Return (X, Y) of the center of cell containing provided text 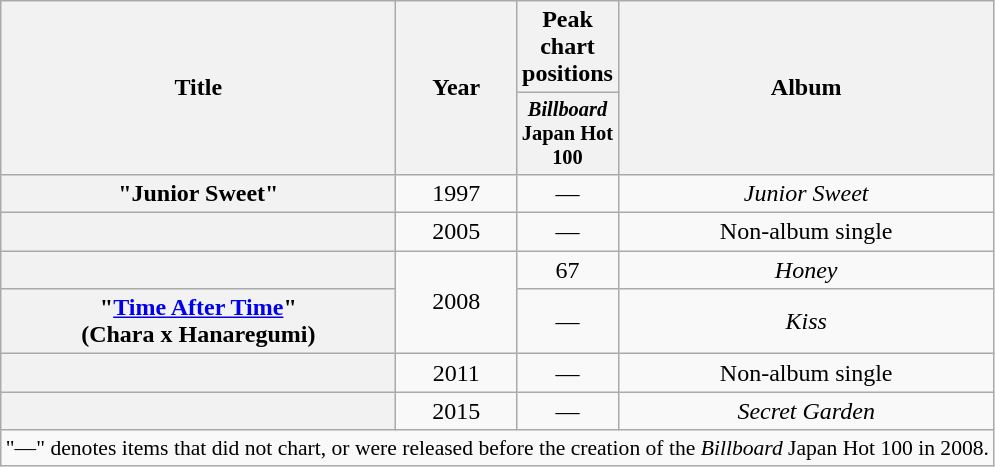
Junior Sweet (806, 193)
2015 (456, 411)
Billboard Japan Hot 100 (568, 134)
2008 (456, 302)
"Time After Time"(Chara x Hanaregumi) (198, 322)
Secret Garden (806, 411)
Peak chart positions (568, 47)
1997 (456, 193)
Year (456, 88)
2011 (456, 373)
Album (806, 88)
67 (568, 270)
Kiss (806, 322)
"Junior Sweet" (198, 193)
2005 (456, 232)
Title (198, 88)
Honey (806, 270)
"—" denotes items that did not chart, or were released before the creation of the Billboard Japan Hot 100 in 2008. (498, 448)
